Locate the cell with the specified text and output its (X, Y) center coordinate. 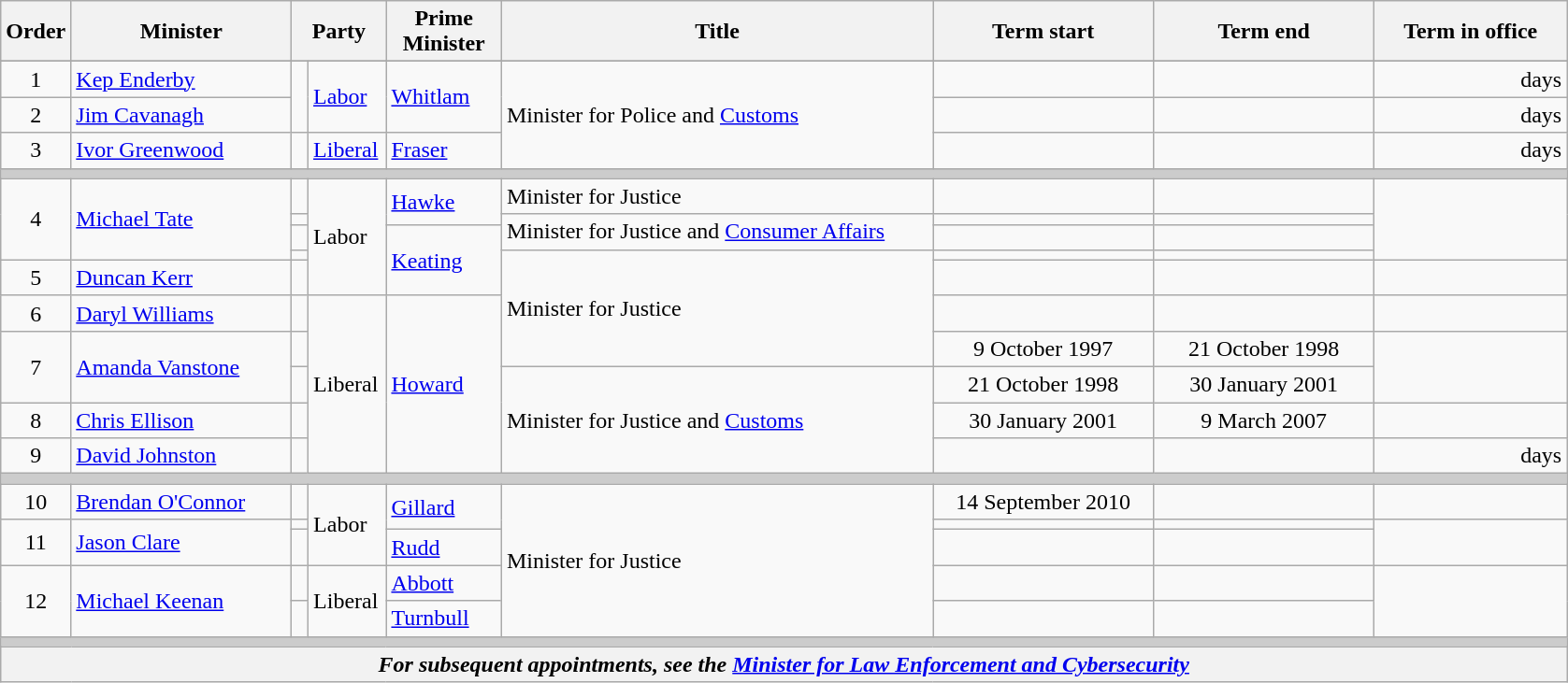
Whitlam (444, 97)
Prime Minister (444, 32)
Keating (444, 260)
Kep Enderby (181, 79)
Hawke (444, 202)
9 (36, 456)
4 (36, 219)
Turnbull (444, 619)
Michael Keenan (181, 601)
2 (36, 115)
For subsequent appointments, see the Minister for Law Enforcement and Cybersecurity (784, 664)
Minister for Justice and Consumer Affairs (716, 232)
Michael Tate (181, 219)
6 (36, 313)
12 (36, 601)
Jason Clare (181, 542)
Term start (1043, 32)
10 (36, 502)
Brendan O'Connor (181, 502)
3 (36, 150)
Term end (1264, 32)
8 (36, 420)
Minister for Justice and Customs (716, 420)
Term in office (1471, 32)
Duncan Kerr (181, 277)
Jim Cavanagh (181, 115)
Title (716, 32)
Rudd (444, 548)
11 (36, 542)
5 (36, 277)
Ivor Greenwood (181, 150)
Order (36, 32)
Chris Ellison (181, 420)
Abbott (444, 583)
1 (36, 79)
Minister (181, 32)
Party (338, 32)
Daryl Williams (181, 313)
Gillard (444, 506)
9 March 2007 (1264, 420)
Howard (444, 384)
Amanda Vanstone (181, 366)
David Johnston (181, 456)
Fraser (444, 150)
7 (36, 366)
Minister for Police and Customs (716, 115)
14 September 2010 (1043, 502)
9 October 1997 (1043, 349)
